Return (x, y) of the center of cell containing provided text 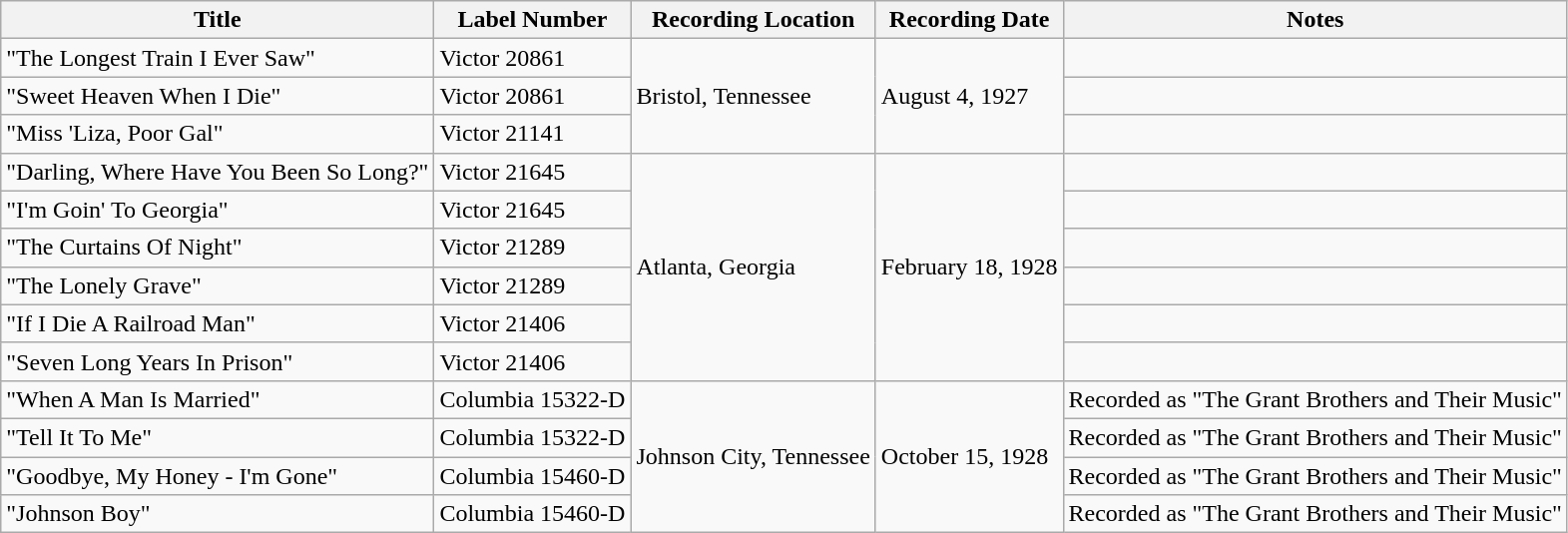
"The Longest Train I Ever Saw" (218, 58)
Label Number (533, 20)
October 15, 1928 (969, 456)
Johnson City, Tennessee (753, 456)
Title (218, 20)
Atlanta, Georgia (753, 266)
Recording Location (753, 20)
"Tell It To Me" (218, 437)
Recording Date (969, 20)
"When A Man Is Married" (218, 399)
"Seven Long Years In Prison" (218, 361)
"Sweet Heaven When I Die" (218, 96)
"Johnson Boy" (218, 514)
"The Lonely Grave" (218, 285)
February 18, 1928 (969, 266)
"The Curtains Of Night" (218, 248)
Bristol, Tennessee (753, 96)
"Miss 'Liza, Poor Gal" (218, 134)
August 4, 1927 (969, 96)
"If I Die A Railroad Man" (218, 323)
"Darling, Where Have You Been So Long?" (218, 172)
Notes (1315, 20)
Victor 21141 (533, 134)
"Goodbye, My Honey - I'm Gone" (218, 476)
"I'm Goin' To Georgia" (218, 210)
